Return (x, y) of the center of cell containing provided text 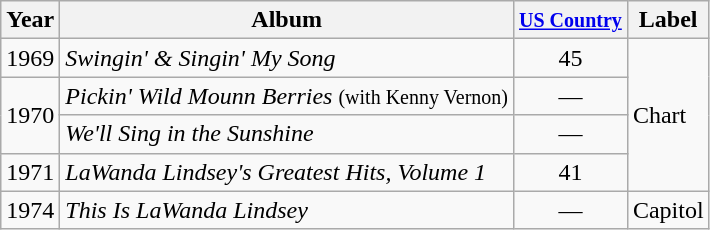
Year (30, 20)
Swingin' & Singin' My Song (287, 58)
41 (571, 172)
This Is LaWanda Lindsey (287, 210)
45 (571, 58)
1969 (30, 58)
LaWanda Lindsey's Greatest Hits, Volume 1 (287, 172)
1970 (30, 115)
US Country (571, 20)
1974 (30, 210)
1971 (30, 172)
Album (287, 20)
Capitol (668, 210)
We'll Sing in the Sunshine (287, 134)
Pickin' Wild Mounn Berries (with Kenny Vernon) (287, 96)
Chart (668, 115)
Label (668, 20)
